Pinpoint the cell where the given text exists, returning its (X, Y) midpoint coordinate. 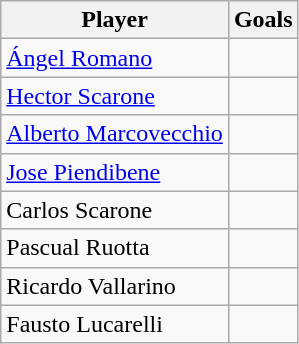
Fausto Lucarelli (115, 324)
Goals (263, 20)
Player (115, 20)
Alberto Marcovecchio (115, 134)
Carlos Scarone (115, 210)
Ángel Romano (115, 58)
Hector Scarone (115, 96)
Ricardo Vallarino (115, 286)
Jose Piendibene (115, 172)
Pascual Ruotta (115, 248)
